Identify which cell holds the provided text, then report its (X, Y) central coordinate. 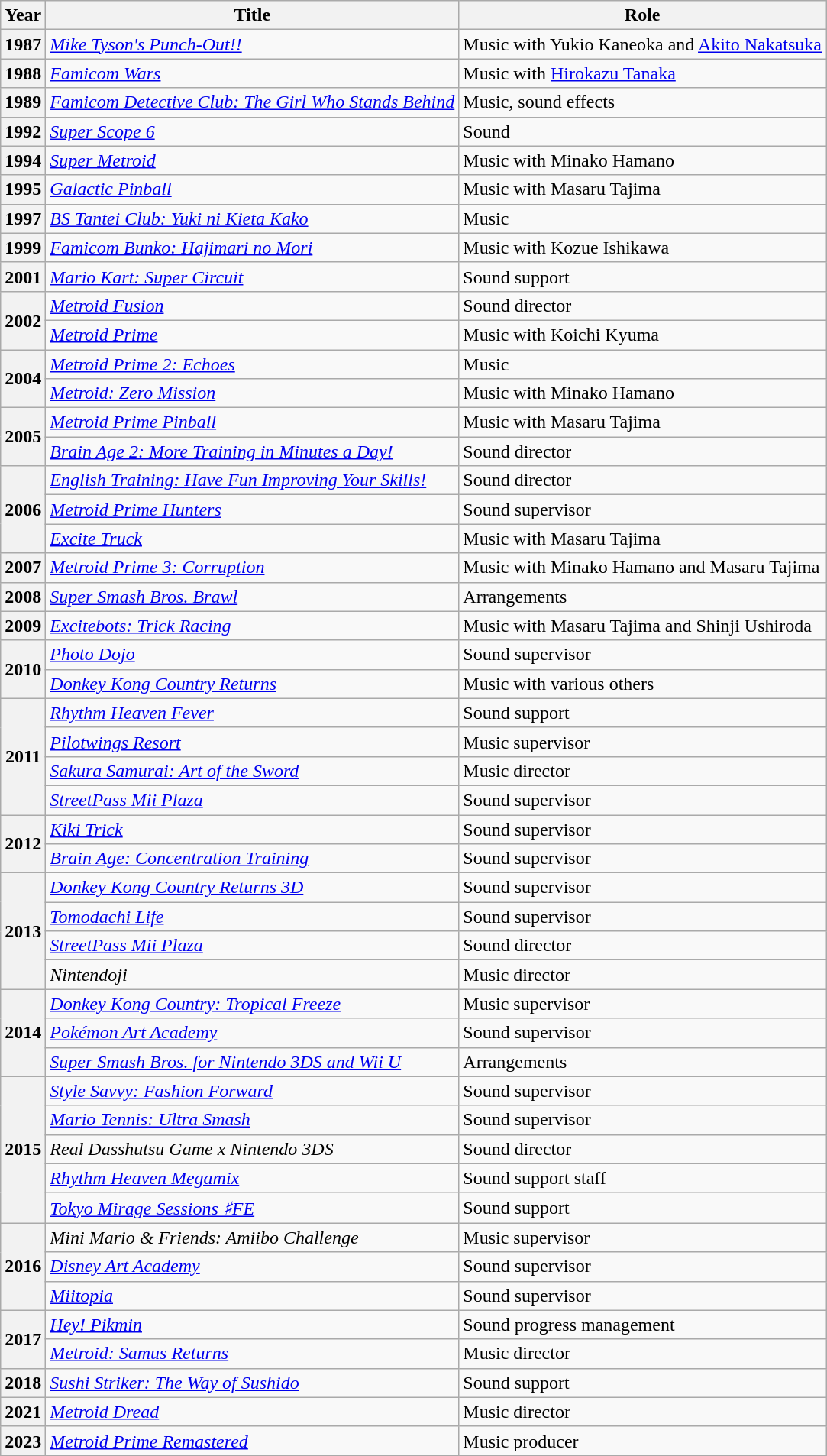
2013 (23, 931)
Music with Yukio Kaneoka and Akito Nakatsuka (643, 44)
2023 (23, 1441)
Famicom Detective Club: The Girl Who Stands Behind (252, 102)
Music with Masaru Tajima and Shinji Ushiroda (643, 626)
Music, sound effects (643, 102)
Rhythm Heaven Megamix (252, 1178)
Metroid Prime Remastered (252, 1441)
Music with Hirokazu Tanaka (643, 73)
Photo Dojo (252, 655)
Metroid Fusion (252, 306)
Pokémon Art Academy (252, 1033)
Music producer (643, 1441)
Mario Tennis: Ultra Smash (252, 1120)
2006 (23, 510)
Sound (643, 131)
1999 (23, 248)
2018 (23, 1383)
2005 (23, 437)
Tomodachi Life (252, 917)
Famicom Wars (252, 73)
1989 (23, 102)
Metroid Dread (252, 1412)
Pilotwings Resort (252, 742)
Donkey Kong Country: Tropical Freeze (252, 1004)
2014 (23, 1033)
Sushi Striker: The Way of Sushido (252, 1383)
2002 (23, 320)
Mike Tyson's Punch-Out!! (252, 44)
Music with Minako Hamano and Masaru Tajima (643, 568)
1997 (23, 218)
Metroid Prime 3: Corruption (252, 568)
Metroid Prime Hunters (252, 510)
Donkey Kong Country Returns (252, 684)
2016 (23, 1267)
Famicom Bunko: Hajimari no Mori (252, 248)
Sound support staff (643, 1178)
Mini Mario & Friends: Amiibo Challenge (252, 1238)
Donkey Kong Country Returns 3D (252, 888)
Rhythm Heaven Fever (252, 713)
2001 (23, 277)
Nintendoji (252, 975)
Style Savvy: Fashion Forward (252, 1091)
Kiki Trick (252, 829)
Tokyo Mirage Sessions ♯FE (252, 1208)
Music with Kozue Ishikawa (643, 248)
Hey! Pikmin (252, 1325)
Music with Koichi Kyuma (643, 335)
Excitebots: Trick Racing (252, 626)
2009 (23, 626)
Metroid Prime (252, 335)
Super Metroid (252, 160)
2007 (23, 568)
2021 (23, 1412)
Real Dasshutsu Game x Nintendo 3DS (252, 1149)
1987 (23, 44)
BS Tantei Club: Yuki ni Kieta Kako (252, 218)
Metroid Prime Pinball (252, 422)
Mario Kart: Super Circuit (252, 277)
1995 (23, 189)
English Training: Have Fun Improving Your Skills! (252, 480)
2012 (23, 843)
2015 (23, 1150)
Sakura Samurai: Art of the Sword (252, 771)
Super Smash Bros. Brawl (252, 597)
Music with various others (643, 684)
1988 (23, 73)
Year (23, 15)
2011 (23, 756)
2010 (23, 669)
2004 (23, 379)
Super Smash Bros. for Nintendo 3DS and Wii U (252, 1062)
Title (252, 15)
Galactic Pinball (252, 189)
Metroid Prime 2: Echoes (252, 364)
Disney Art Academy (252, 1267)
Miitopia (252, 1296)
Super Scope 6 (252, 131)
Excite Truck (252, 539)
Metroid: Samus Returns (252, 1354)
Brain Age: Concentration Training (252, 859)
2017 (23, 1339)
Role (643, 15)
Sound progress management (643, 1325)
Brain Age 2: More Training in Minutes a Day! (252, 451)
Metroid: Zero Mission (252, 393)
1994 (23, 160)
2008 (23, 597)
1992 (23, 131)
